Detect which cell encompasses the target text, then output its (X, Y) center coordinate. 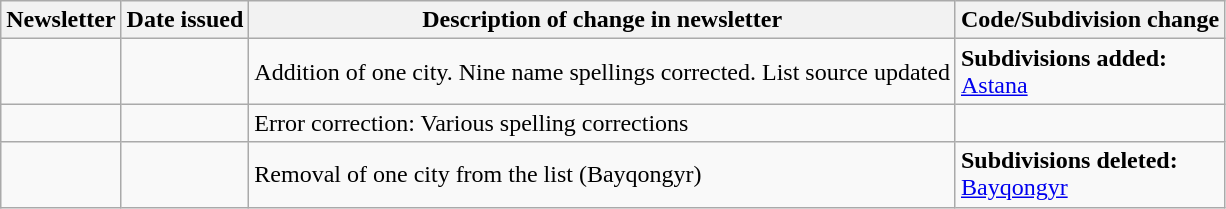
Subdivisions deleted: Bayqongyr (1090, 174)
Description of change in newsletter (602, 20)
Subdivisions added: Astana (1090, 72)
Code/Subdivision change (1090, 20)
Date issued (185, 20)
Newsletter (61, 20)
Addition of one city. Nine name spellings corrected. List source updated (602, 72)
Removal of one city from the list (Bayqongyr) (602, 174)
Error correction: Various spelling corrections (602, 123)
